Detect which cell encompasses the target text, then output its [x, y] center coordinate. 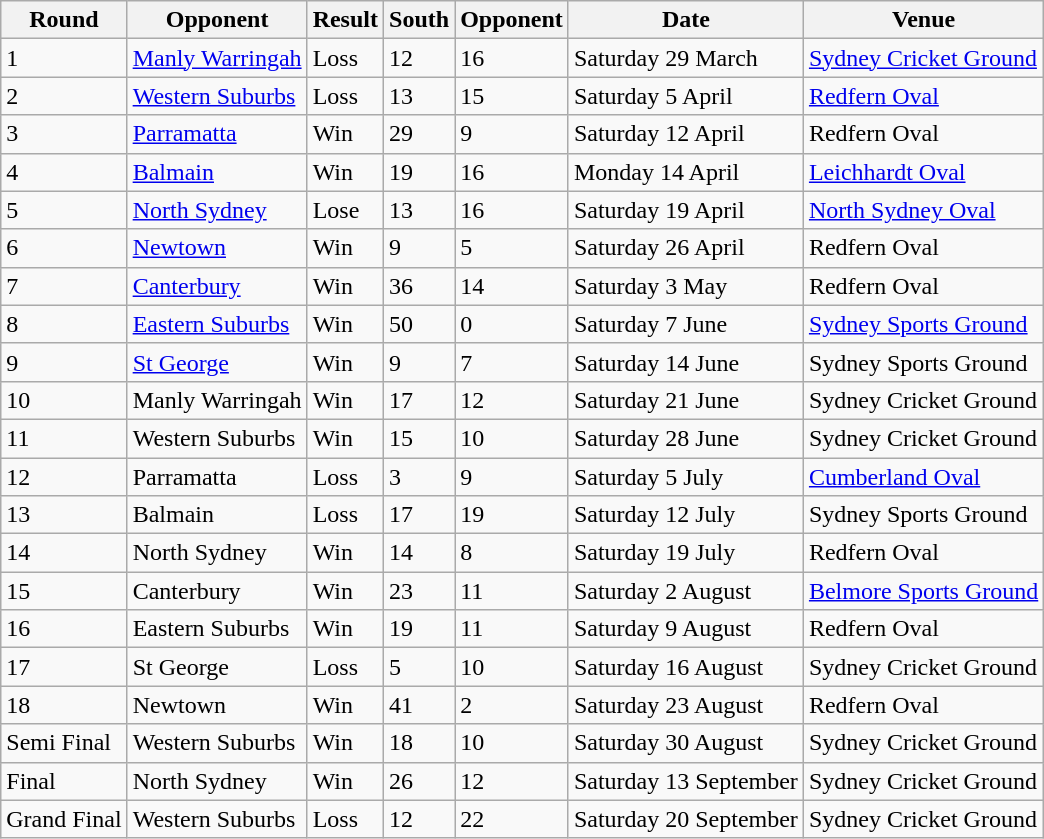
Saturday 12 April [686, 134]
Round [64, 20]
Leichhardt Oval [923, 172]
Saturday 13 September [686, 781]
41 [420, 705]
Monday 14 April [686, 172]
Saturday 20 September [686, 819]
1 [64, 58]
Saturday 12 July [686, 515]
36 [420, 286]
Saturday 19 April [686, 210]
Venue [923, 20]
Saturday 30 August [686, 743]
North Sydney Oval [923, 210]
26 [420, 781]
Saturday 7 June [686, 324]
Saturday 5 April [686, 96]
23 [420, 591]
Saturday 2 August [686, 591]
Lose [345, 210]
Saturday 29 March [686, 58]
6 [64, 248]
Belmore Sports Ground [923, 591]
Grand Final [64, 819]
22 [512, 819]
Saturday 3 May [686, 286]
50 [420, 324]
4 [64, 172]
Cumberland Oval [923, 477]
Result [345, 20]
Saturday 19 July [686, 553]
Saturday 14 June [686, 362]
Saturday 21 June [686, 400]
South [420, 20]
Saturday 5 July [686, 477]
Saturday 28 June [686, 438]
Saturday 23 August [686, 705]
Final [64, 781]
29 [420, 134]
Saturday 9 August [686, 629]
Date [686, 20]
Semi Final [64, 743]
Saturday 26 April [686, 248]
Saturday 16 August [686, 667]
0 [512, 324]
